Provide the [X, Y] coordinate of the cell's center where the given text is located.  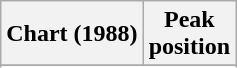
Peakposition [189, 34]
Chart (1988) [72, 34]
